Identify which cell holds the provided text, then report its (X, Y) central coordinate. 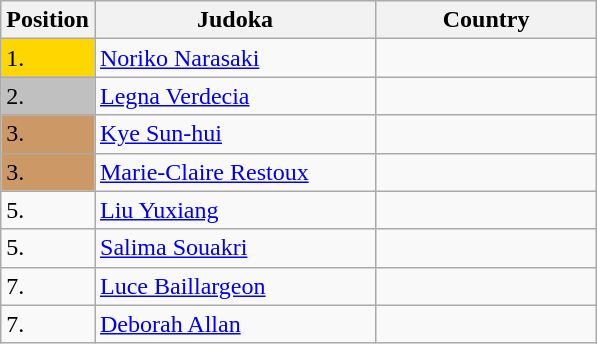
Deborah Allan (234, 324)
Luce Baillargeon (234, 286)
2. (48, 96)
1. (48, 58)
Judoka (234, 20)
Position (48, 20)
Country (486, 20)
Kye Sun-hui (234, 134)
Marie-Claire Restoux (234, 172)
Liu Yuxiang (234, 210)
Legna Verdecia (234, 96)
Salima Souakri (234, 248)
Noriko Narasaki (234, 58)
